Determine the (X, Y) coordinate at the center of the cell enclosing the given text.  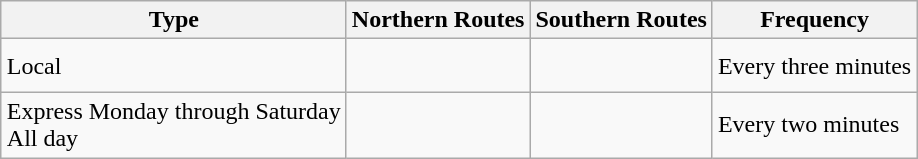
Every three minutes (814, 66)
Northern Routes (438, 20)
Express Monday through SaturdayAll day (174, 124)
Local (174, 66)
Every two minutes (814, 124)
Frequency (814, 20)
Type (174, 20)
Southern Routes (621, 20)
